Find where the given text appears and provide that cell's center as (x, y) coordinate. 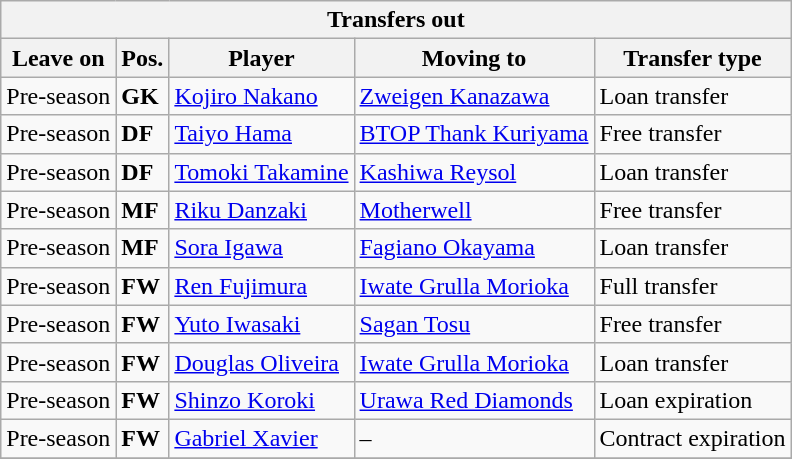
Kashiwa Reysol (474, 172)
Riku Danzaki (262, 210)
Yuto Iwasaki (262, 324)
Gabriel Xavier (262, 438)
Tomoki Takamine (262, 172)
Fagiano Okayama (474, 248)
Zweigen Kanazawa (474, 96)
Contract expiration (692, 438)
Loan expiration (692, 400)
Transfer type (692, 58)
GK (142, 96)
– (474, 438)
Sagan Tosu (474, 324)
Moving to (474, 58)
Full transfer (692, 286)
Kojiro Nakano (262, 96)
Shinzo Koroki (262, 400)
Pos. (142, 58)
Ren Fujimura (262, 286)
BTOP Thank Kuriyama (474, 134)
Urawa Red Diamonds (474, 400)
Leave on (58, 58)
Taiyo Hama (262, 134)
Motherwell (474, 210)
Sora Igawa (262, 248)
Douglas Oliveira (262, 362)
Player (262, 58)
Transfers out (396, 20)
